Find where the given text appears and provide that cell's center as (X, Y) coordinate. 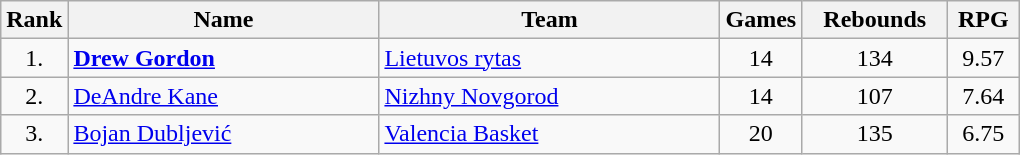
9.57 (984, 58)
3. (34, 134)
Drew Gordon (224, 58)
134 (875, 58)
DeAndre Kane (224, 96)
Team (550, 20)
1. (34, 58)
6.75 (984, 134)
Nizhny Novgorod (550, 96)
2. (34, 96)
7.64 (984, 96)
Games (761, 20)
Rebounds (875, 20)
Lietuvos rytas (550, 58)
Valencia Basket (550, 134)
Bojan Dubljević (224, 134)
135 (875, 134)
Rank (34, 20)
20 (761, 134)
Name (224, 20)
107 (875, 96)
RPG (984, 20)
